Find where the given text appears and provide that cell's center as (X, Y) coordinate. 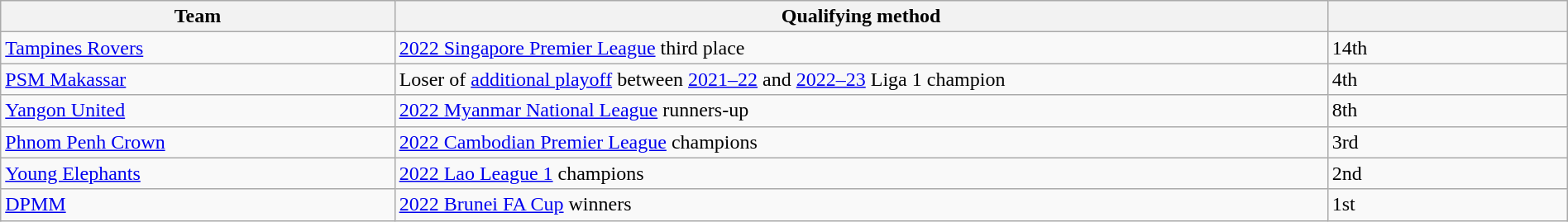
2022 Lao League 1 champions (861, 173)
2022 Cambodian Premier League champions (861, 142)
2022 Brunei FA Cup winners (861, 205)
2022 Singapore Premier League third place (861, 48)
Team (198, 17)
1st (1447, 205)
PSM Makassar (198, 79)
Qualifying method (861, 17)
Phnom Penh Crown (198, 142)
14th (1447, 48)
DPMM (198, 205)
4th (1447, 79)
8th (1447, 111)
3rd (1447, 142)
Young Elephants (198, 173)
2nd (1447, 173)
Tampines Rovers (198, 48)
Yangon United (198, 111)
Loser of additional playoff between 2021–22 and 2022–23 Liga 1 champion (861, 79)
2022 Myanmar National League runners-up (861, 111)
